Capture the cell that displays the provided text and extract its [x, y] central coordinate. 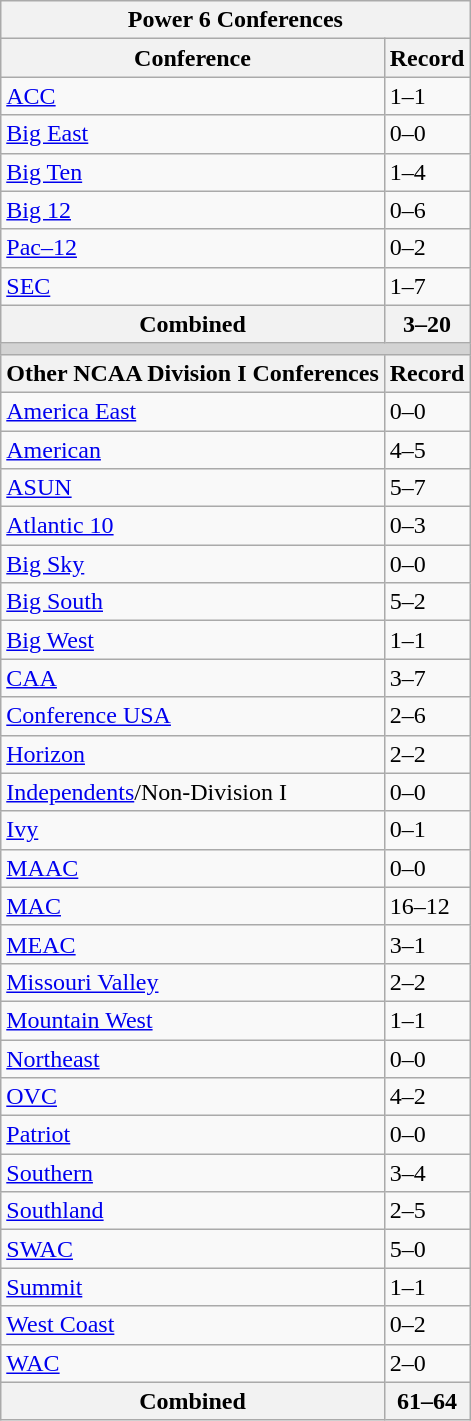
4–2 [427, 1097]
CAA [193, 678]
Ivy [193, 830]
Northeast [193, 1059]
Summit [193, 1287]
3–20 [427, 324]
4–5 [427, 449]
5–0 [427, 1249]
Southern [193, 1173]
Big Ten [193, 172]
2–0 [427, 1363]
0–6 [427, 210]
1–7 [427, 286]
3–7 [427, 678]
America East [193, 411]
Big South [193, 602]
16–12 [427, 906]
Patriot [193, 1135]
61–64 [427, 1401]
Conference [193, 58]
5–7 [427, 488]
Independents/Non-Division I [193, 792]
3–1 [427, 944]
Mountain West [193, 1020]
ACC [193, 96]
SEC [193, 286]
Southland [193, 1211]
Missouri Valley [193, 982]
Big 12 [193, 210]
Other NCAA Division I Conferences [193, 373]
MAAC [193, 868]
1–4 [427, 172]
Pac–12 [193, 248]
West Coast [193, 1325]
Big Sky [193, 564]
2–6 [427, 716]
ASUN [193, 488]
5–2 [427, 602]
Horizon [193, 754]
MEAC [193, 944]
SWAC [193, 1249]
Atlantic 10 [193, 526]
3–4 [427, 1173]
0–1 [427, 830]
2–5 [427, 1211]
OVC [193, 1097]
0–3 [427, 526]
Conference USA [193, 716]
Big East [193, 134]
Power 6 Conferences [236, 20]
American [193, 449]
WAC [193, 1363]
MAC [193, 906]
Big West [193, 640]
